Pinpoint the cell where the given text exists, returning its (x, y) midpoint coordinate. 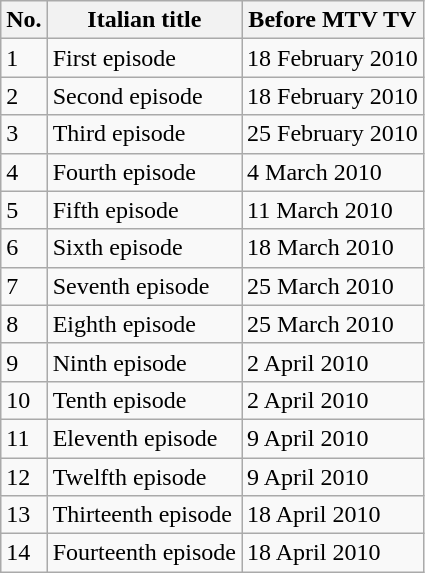
First episode (144, 58)
11 (24, 438)
7 (24, 286)
Fourth episode (144, 172)
4 (24, 172)
No. (24, 20)
4 March 2010 (333, 172)
18 March 2010 (333, 248)
Seventh episode (144, 286)
1 (24, 58)
Fifth episode (144, 210)
9 (24, 362)
Before MTV TV (333, 20)
Tenth episode (144, 400)
14 (24, 553)
13 (24, 515)
Sixth episode (144, 248)
8 (24, 324)
Thirteenth episode (144, 515)
Twelfth episode (144, 477)
6 (24, 248)
Ninth episode (144, 362)
10 (24, 400)
11 March 2010 (333, 210)
25 February 2010 (333, 134)
2 (24, 96)
3 (24, 134)
5 (24, 210)
Eighth episode (144, 324)
Second episode (144, 96)
Eleventh episode (144, 438)
Italian title (144, 20)
12 (24, 477)
Fourteenth episode (144, 553)
Third episode (144, 134)
